From the cell containing the given text, extract its center point as (X, Y) coordinate. 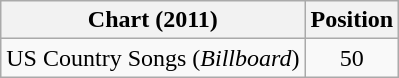
50 (352, 58)
Position (352, 20)
Chart (2011) (153, 20)
US Country Songs (Billboard) (153, 58)
